Detect which cell encompasses the target text, then output its [X, Y] center coordinate. 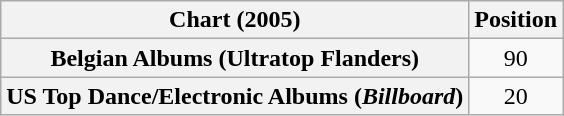
Chart (2005) [235, 20]
Position [516, 20]
Belgian Albums (Ultratop Flanders) [235, 58]
90 [516, 58]
20 [516, 96]
US Top Dance/Electronic Albums (Billboard) [235, 96]
